Return (X, Y) of the center of cell containing provided text 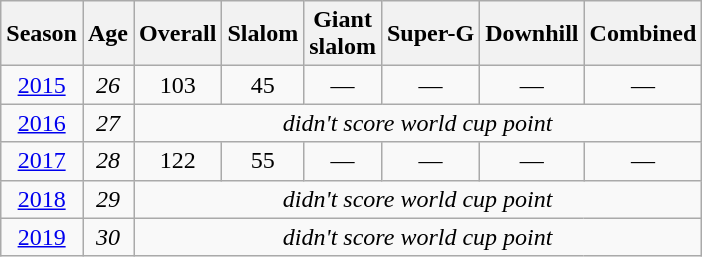
30 (108, 237)
103 (178, 85)
28 (108, 161)
2015 (42, 85)
Slalom (263, 34)
Season (42, 34)
29 (108, 199)
27 (108, 123)
2016 (42, 123)
Age (108, 34)
122 (178, 161)
2017 (42, 161)
55 (263, 161)
26 (108, 85)
Super-G (430, 34)
2019 (42, 237)
Overall (178, 34)
Giantslalom (343, 34)
Combined (643, 34)
45 (263, 85)
Downhill (532, 34)
2018 (42, 199)
